Return (x, y) of the center of cell containing provided text 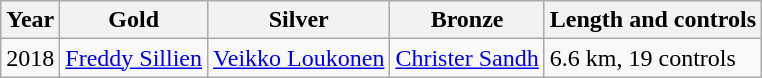
2018 (30, 58)
Year (30, 20)
6.6 km, 19 controls (652, 58)
Silver (299, 20)
Length and controls (652, 20)
Veikko Loukonen (299, 58)
Christer Sandh (467, 58)
Freddy Sillien (134, 58)
Gold (134, 20)
Bronze (467, 20)
